Return the [X, Y] coordinate for the center point of the cell that contains the specified text.  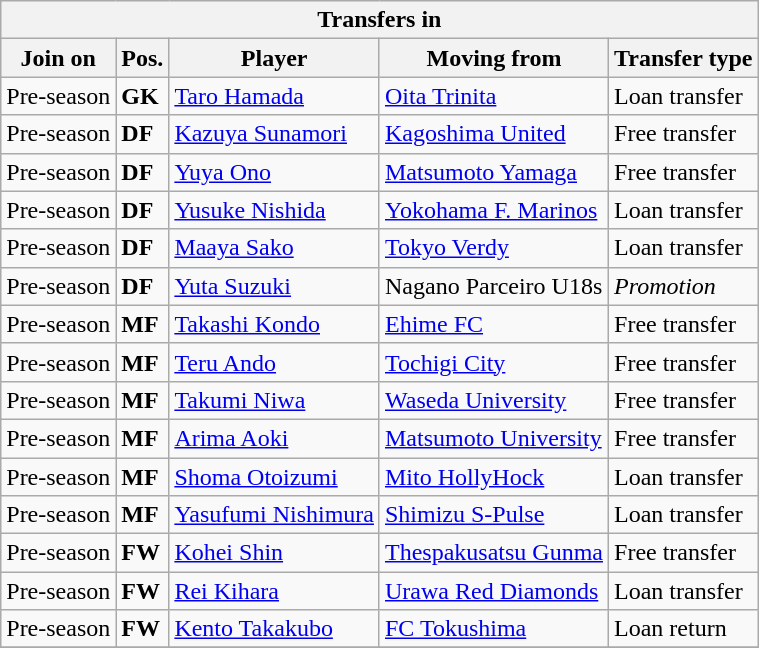
Promotion [684, 286]
Nagano Parceiro U18s [494, 286]
Moving from [494, 58]
Takumi Niwa [274, 400]
Yasufumi Nishimura [274, 515]
Matsumoto University [494, 438]
Yuya Ono [274, 172]
Mito HollyHock [494, 477]
Kohei Shin [274, 553]
Teru Ando [274, 362]
Maaya Sako [274, 248]
Yokohama F. Marinos [494, 210]
Takashi Kondo [274, 324]
FC Tokushima [494, 629]
GK [142, 96]
Tochigi City [494, 362]
Kento Takakubo [274, 629]
Yuta Suzuki [274, 286]
Transfer type [684, 58]
Matsumoto Yamaga [494, 172]
Ehime FC [494, 324]
Tokyo Verdy [494, 248]
Yusuke Nishida [274, 210]
Taro Hamada [274, 96]
Kazuya Sunamori [274, 134]
Arima Aoki [274, 438]
Thespakusatsu Gunma [494, 553]
Oita Trinita [494, 96]
Shimizu S-Pulse [494, 515]
Transfers in [380, 20]
Urawa Red Diamonds [494, 591]
Waseda University [494, 400]
Kagoshima United [494, 134]
Pos. [142, 58]
Loan return [684, 629]
Shoma Otoizumi [274, 477]
Rei Kihara [274, 591]
Join on [58, 58]
Player [274, 58]
